Determine the [X, Y] coordinate at the center of the cell enclosing the given text.  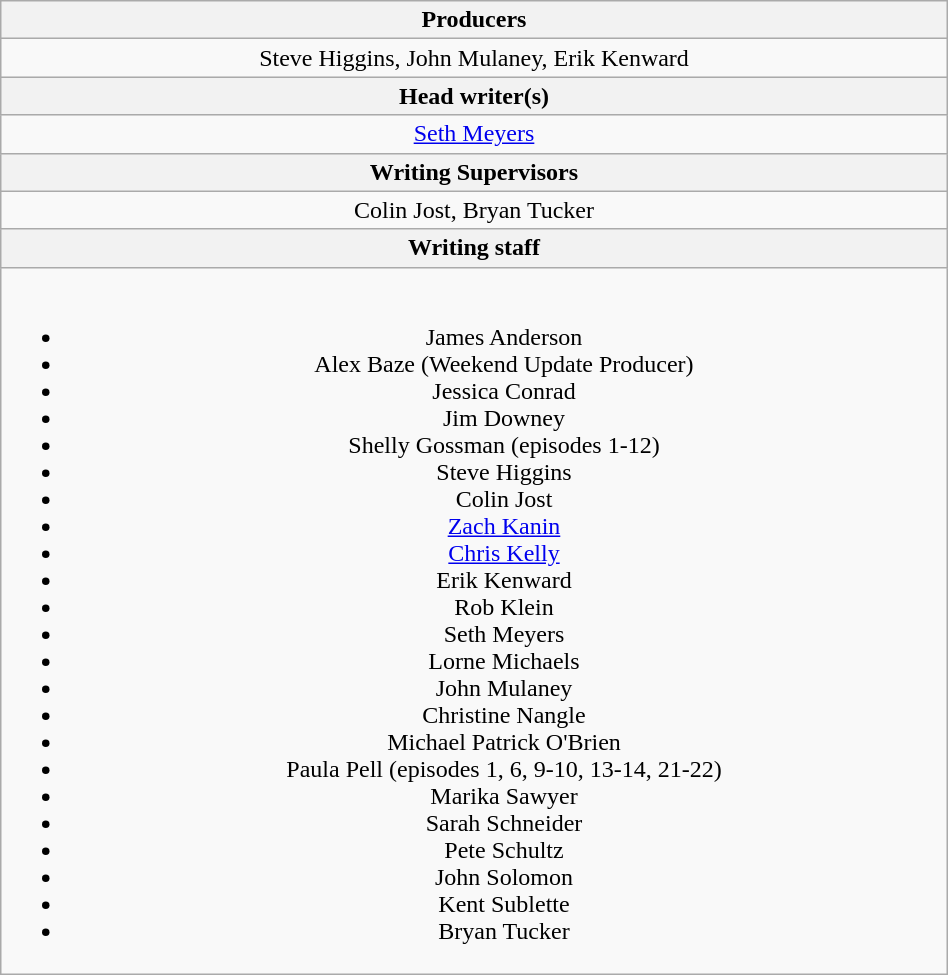
Seth Meyers [474, 134]
Steve Higgins, John Mulaney, Erik Kenward [474, 58]
Producers [474, 20]
Writing staff [474, 248]
Colin Jost, Bryan Tucker [474, 210]
Head writer(s) [474, 96]
Writing Supervisors [474, 172]
